Pinpoint the cell where the given text exists, returning its [X, Y] midpoint coordinate. 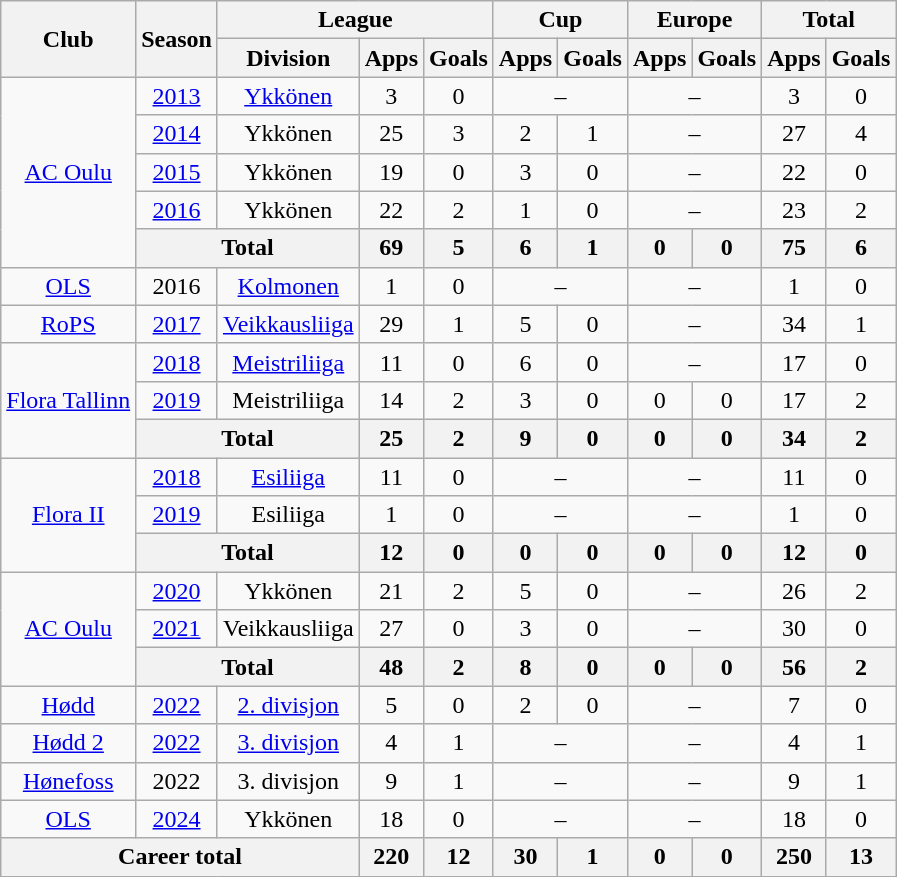
Club [68, 39]
19 [391, 172]
2014 [177, 134]
Europe [694, 20]
Career total [180, 857]
Flora II [68, 515]
2020 [177, 591]
2024 [177, 819]
48 [391, 667]
Kolmonen [288, 286]
Hødd 2 [68, 743]
2013 [177, 96]
21 [391, 591]
League [355, 20]
13 [861, 857]
7 [794, 705]
56 [794, 667]
2. divisjon [288, 705]
14 [391, 400]
23 [794, 210]
Hødd [68, 705]
250 [794, 857]
8 [525, 667]
Season [177, 39]
75 [794, 248]
220 [391, 857]
2017 [177, 324]
2015 [177, 172]
Flora Tallinn [68, 400]
Hønefoss [68, 781]
29 [391, 324]
RoPS [68, 324]
Division [288, 58]
2021 [177, 629]
26 [794, 591]
Cup [560, 20]
69 [391, 248]
